Pinpoint the cell where the given text exists, returning its (X, Y) midpoint coordinate. 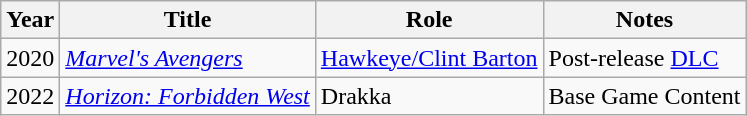
2022 (30, 96)
Hawkeye/Clint Barton (429, 58)
Base Game Content (644, 96)
2020 (30, 58)
Notes (644, 20)
Title (188, 20)
Horizon: Forbidden West (188, 96)
Marvel's Avengers (188, 58)
Drakka (429, 96)
Year (30, 20)
Role (429, 20)
Post-release DLC (644, 58)
